Detect which cell encompasses the target text, then output its (x, y) center coordinate. 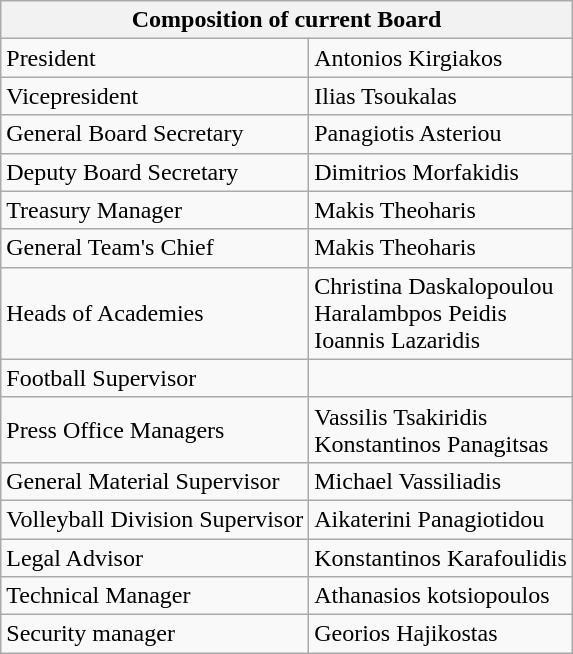
Athanasios kotsiopoulos (441, 596)
Vicepresident (155, 96)
Football Supervisor (155, 378)
Composition of current Board (287, 20)
Georios Hajikostas (441, 634)
Michael Vassiliadis (441, 481)
Security manager (155, 634)
Christina Daskalopoulou Haralambpos Peidis Ioannis Lazaridis (441, 313)
Dimitrios Morfakidis (441, 172)
Technical Manager (155, 596)
Antonios Kirgiakos (441, 58)
Konstantinos Karafoulidis (441, 557)
General Material Supervisor (155, 481)
Panagiotis Asteriou (441, 134)
Vassilis TsakiridisKonstantinos Panagitsas (441, 430)
Press Office Managers (155, 430)
Treasury Manager (155, 210)
Deputy Board Secretary (155, 172)
Aikaterini Panagiotidou (441, 519)
Legal Advisor (155, 557)
General Team's Chief (155, 248)
Volleyball Division Supervisor (155, 519)
General Board Secretary (155, 134)
Heads of Academies (155, 313)
President (155, 58)
Ilias Tsoukalas (441, 96)
